Pinpoint the cell where the given text exists, returning its [x, y] midpoint coordinate. 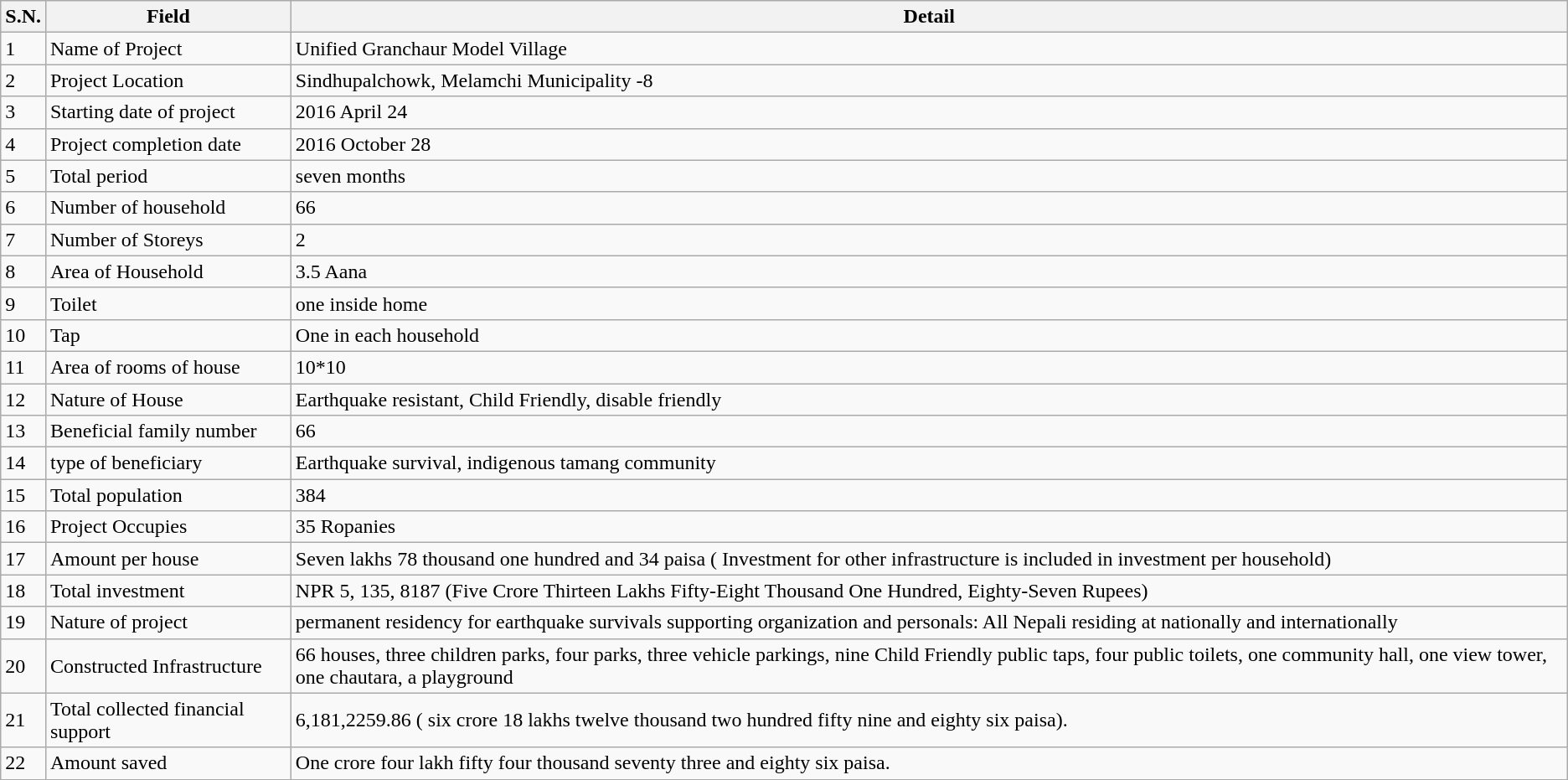
Tap [168, 335]
Sindhupalchowk, Melamchi Municipality -8 [929, 80]
permanent residency for earthquake survivals supporting organization and personals: All Nepali residing at nationally and internationally [929, 622]
10*10 [929, 367]
4 [23, 144]
8 [23, 271]
Earthquake resistant, Child Friendly, disable friendly [929, 400]
12 [23, 400]
Total investment [168, 591]
Number of household [168, 208]
Nature of House [168, 400]
14 [23, 463]
Area of Household [168, 271]
Amount per house [168, 559]
3.5 Aana [929, 271]
Total period [168, 176]
18 [23, 591]
Seven lakhs 78 thousand one hundred and 34 paisa ( Investment for other infrastructure is included in investment per household) [929, 559]
S.N. [23, 17]
Beneficial family number [168, 431]
type of beneficiary [168, 463]
2016 April 24 [929, 112]
35 Ropanies [929, 527]
one inside home [929, 303]
Total population [168, 495]
NPR 5, 135, 8187 (Five Crore Thirteen Lakhs Fifty-Eight Thousand One Hundred, Eighty-Seven Rupees) [929, 591]
Earthquake survival, indigenous tamang community [929, 463]
19 [23, 622]
13 [23, 431]
Amount saved [168, 763]
20 [23, 665]
17 [23, 559]
9 [23, 303]
Starting date of project [168, 112]
6,181,2259.86 ( six crore 18 lakhs twelve thousand two hundred fifty nine and eighty six paisa). [929, 721]
384 [929, 495]
22 [23, 763]
11 [23, 367]
One in each household [929, 335]
21 [23, 721]
Number of Storeys [168, 240]
Unified Granchaur Model Village [929, 49]
Nature of project [168, 622]
1 [23, 49]
Project Occupies [168, 527]
Field [168, 17]
2016 October 28 [929, 144]
16 [23, 527]
7 [23, 240]
Total collected financial support [168, 721]
6 [23, 208]
15 [23, 495]
seven months [929, 176]
5 [23, 176]
Detail [929, 17]
3 [23, 112]
Toilet [168, 303]
Project completion date [168, 144]
Area of rooms of house [168, 367]
10 [23, 335]
Project Location [168, 80]
Name of Project [168, 49]
One crore four lakh fifty four thousand seventy three and eighty six paisa. [929, 763]
Constructed Infrastructure [168, 665]
